Scan for the cell matching the given text and deliver its (x, y) coordinate at center. 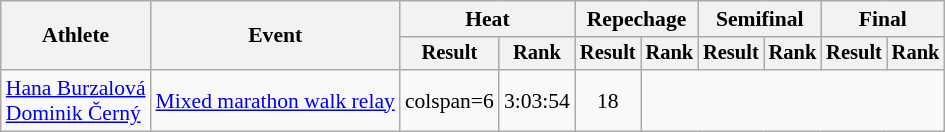
Semifinal (760, 19)
Final (882, 19)
3:03:54 (537, 100)
Event (276, 36)
Athlete (76, 36)
Heat (488, 19)
Mixed marathon walk relay (276, 100)
18 (608, 100)
Hana BurzalováDominik Černý (76, 100)
colspan=6 (450, 100)
Repechage (636, 19)
